Output the (x, y) coordinate of the center of the cell containing the given text.  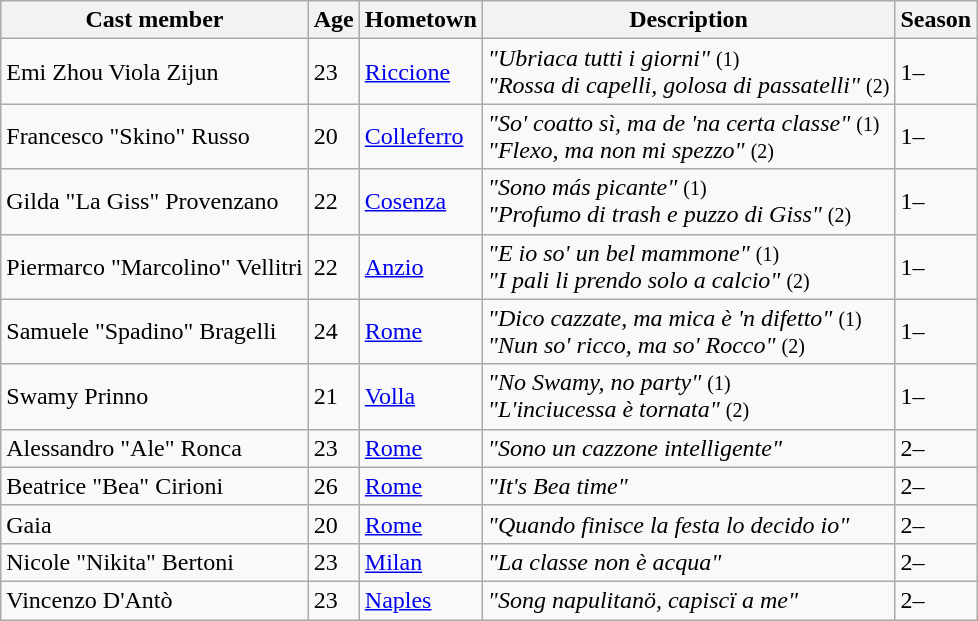
24 (334, 332)
"Quando finisce la festa lo decido io" (688, 524)
Piermarco "Marcolino" Vellitri (154, 266)
Hometown (420, 20)
Alessandro "Ale" Ronca (154, 448)
Swamy Prinno (154, 396)
Naples (420, 600)
Description (688, 20)
"No Swamy, no party" (1)"L'inciucessa è tornata" (2) (688, 396)
Riccione (420, 72)
Cosenza (420, 202)
Beatrice "Bea" Cirioni (154, 486)
Emi Zhou Viola Zijun (154, 72)
Vincenzo D'Antò (154, 600)
"So' coatto sì, ma de 'na certa classe" (1)"Flexo, ma non mi spezzo" (2) (688, 136)
Cast member (154, 20)
"Song napulitanö, capiscï a me" (688, 600)
Season (936, 20)
21 (334, 396)
Gilda "La Giss" Provenzano (154, 202)
"La classe non è acqua" (688, 562)
Gaia (154, 524)
"Sono más picante" (1)"Profumo di trash e puzzo di Giss" (2) (688, 202)
Nicole "Nikita" Bertoni (154, 562)
"Dico cazzate, ma mica è 'n difetto" (1)"Nun so' ricco, ma so' Rocco" (2) (688, 332)
Colleferro (420, 136)
"It's Bea time" (688, 486)
"Ubriaca tutti i giorni" (1)"Rossa di capelli, golosa di passatelli" (2) (688, 72)
Samuele "Spadino" Bragelli (154, 332)
Milan (420, 562)
"Sono un cazzone intelligente" (688, 448)
Volla (420, 396)
Francesco "Skino" Russo (154, 136)
26 (334, 486)
Anzio (420, 266)
Age (334, 20)
"E io so' un bel mammone" (1)"I pali li prendo solo a calcio" (2) (688, 266)
